From the cell containing the given text, extract its center point as [X, Y] coordinate. 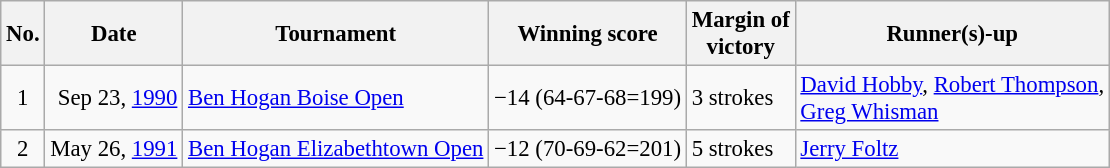
Ben Hogan Boise Open [336, 98]
2 [23, 149]
Date [114, 34]
1 [23, 98]
May 26, 1991 [114, 149]
Jerry Foltz [952, 149]
5 strokes [740, 149]
−12 (70-69-62=201) [588, 149]
Sep 23, 1990 [114, 98]
Ben Hogan Elizabethtown Open [336, 149]
Winning score [588, 34]
−14 (64-67-68=199) [588, 98]
Margin ofvictory [740, 34]
No. [23, 34]
Runner(s)-up [952, 34]
David Hobby, Robert Thompson, Greg Whisman [952, 98]
Tournament [336, 34]
3 strokes [740, 98]
